Extract the [X, Y] coordinate from the center of the cell holding the provided text.  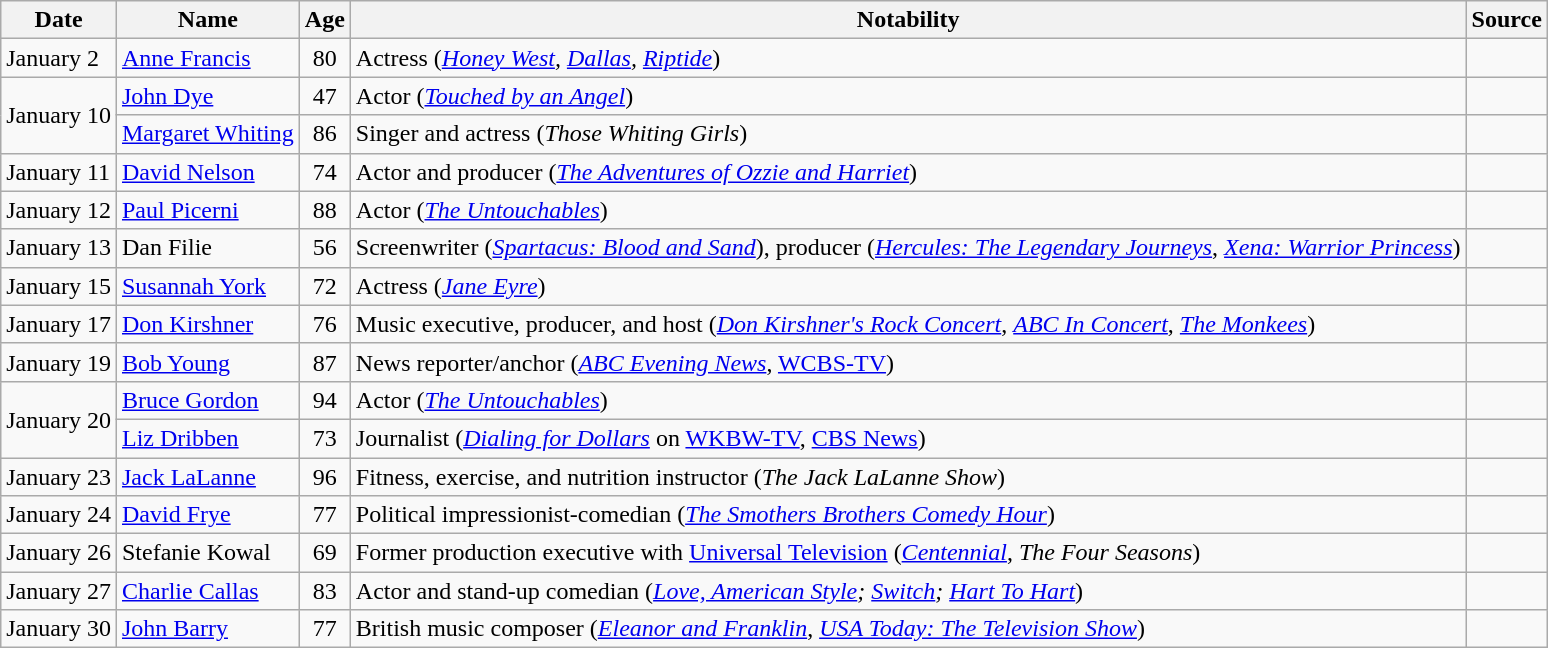
January 23 [59, 477]
January 26 [59, 553]
56 [324, 248]
John Dye [208, 96]
Paul Picerni [208, 210]
Jack LaLanne [208, 477]
January 11 [59, 172]
Political impressionist-comedian (The Smothers Brothers Comedy Hour) [908, 515]
Fitness, exercise, and nutrition instructor (The Jack LaLanne Show) [908, 477]
Age [324, 20]
96 [324, 477]
January 24 [59, 515]
69 [324, 553]
Susannah York [208, 286]
73 [324, 438]
Anne Francis [208, 58]
Name [208, 20]
Charlie Callas [208, 591]
Actor and stand-up comedian (Love, American Style; Switch; Hart To Hart) [908, 591]
Former production executive with Universal Television (Centennial, The Four Seasons) [908, 553]
83 [324, 591]
British music composer (Eleanor and Franklin, USA Today: The Television Show) [908, 629]
Actor (Touched by an Angel) [908, 96]
Journalist (Dialing for Dollars on WKBW-TV, CBS News) [908, 438]
January 30 [59, 629]
Source [1506, 20]
Liz Dribben [208, 438]
Bob Young [208, 362]
Stefanie Kowal [208, 553]
Bruce Gordon [208, 400]
David Frye [208, 515]
47 [324, 96]
Don Kirshner [208, 324]
Actress (Jane Eyre) [908, 286]
January 15 [59, 286]
Screenwriter (Spartacus: Blood and Sand), producer (Hercules: The Legendary Journeys, Xena: Warrior Princess) [908, 248]
72 [324, 286]
Actor and producer (The Adventures of Ozzie and Harriet) [908, 172]
Notability [908, 20]
January 17 [59, 324]
Actress (Honey West, Dallas, Riptide) [908, 58]
January 12 [59, 210]
News reporter/anchor (ABC Evening News, WCBS-TV) [908, 362]
David Nelson [208, 172]
January 27 [59, 591]
Dan Filie [208, 248]
January 20 [59, 419]
Singer and actress (Those Whiting Girls) [908, 134]
87 [324, 362]
94 [324, 400]
January 13 [59, 248]
January 19 [59, 362]
John Barry [208, 629]
80 [324, 58]
86 [324, 134]
Date [59, 20]
74 [324, 172]
January 2 [59, 58]
Margaret Whiting [208, 134]
Music executive, producer, and host (Don Kirshner's Rock Concert, ABC In Concert, The Monkees) [908, 324]
76 [324, 324]
88 [324, 210]
January 10 [59, 115]
